For the text-containing cell, return its midpoint in [x, y] coordinate format. 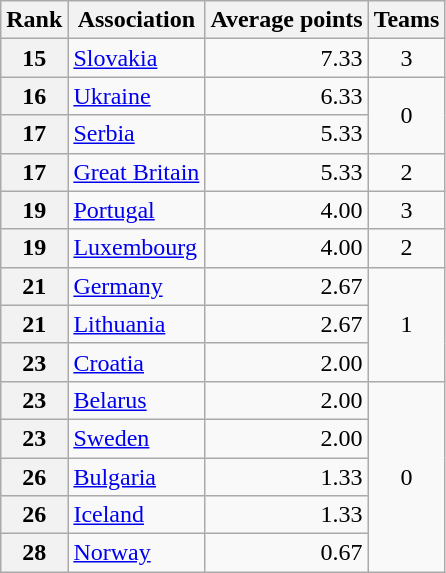
Ukraine [136, 96]
0.67 [286, 553]
Average points [286, 20]
28 [34, 553]
Teams [406, 20]
Great Britain [136, 172]
Iceland [136, 515]
Slovakia [136, 58]
Germany [136, 286]
Portugal [136, 210]
Rank [34, 20]
16 [34, 96]
6.33 [286, 96]
Bulgaria [136, 477]
Croatia [136, 362]
Norway [136, 553]
15 [34, 58]
Association [136, 20]
Luxembourg [136, 248]
1 [406, 324]
Serbia [136, 134]
7.33 [286, 58]
Lithuania [136, 324]
Belarus [136, 400]
Sweden [136, 438]
